Search for the cell housing the specified text and yield its (X, Y) center coordinate. 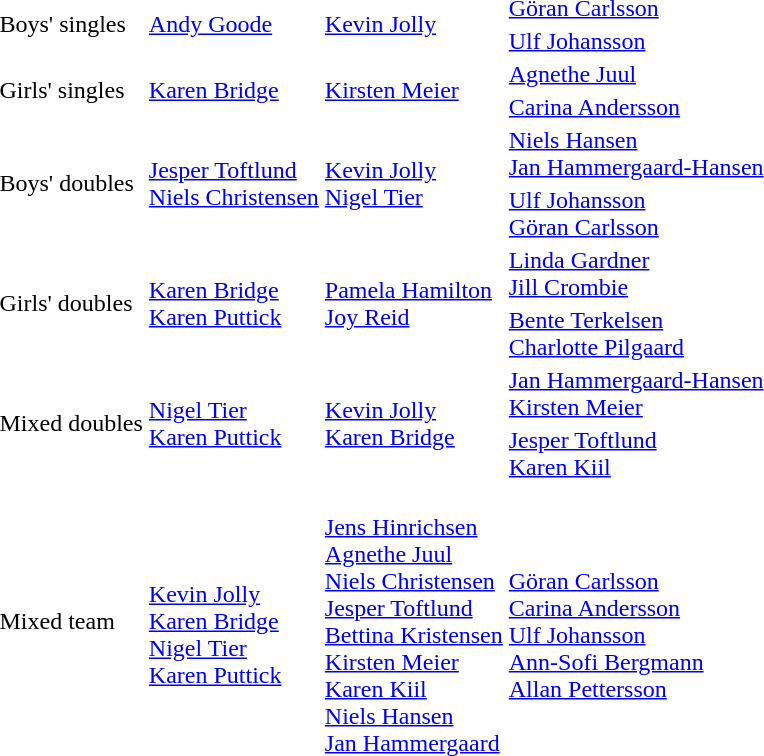
Pamela Hamilton Joy Reid (414, 304)
Kevin Jolly Karen Bridge (414, 424)
Jesper Toftlund Niels Christensen (234, 184)
Nigel Tier Karen Puttick (234, 424)
Karen Bridge Karen Puttick (234, 304)
Kevin Jolly Nigel Tier (414, 184)
Karen Bridge (234, 90)
Kirsten Meier (414, 90)
